Capture the cell that displays the provided text and extract its (X, Y) central coordinate. 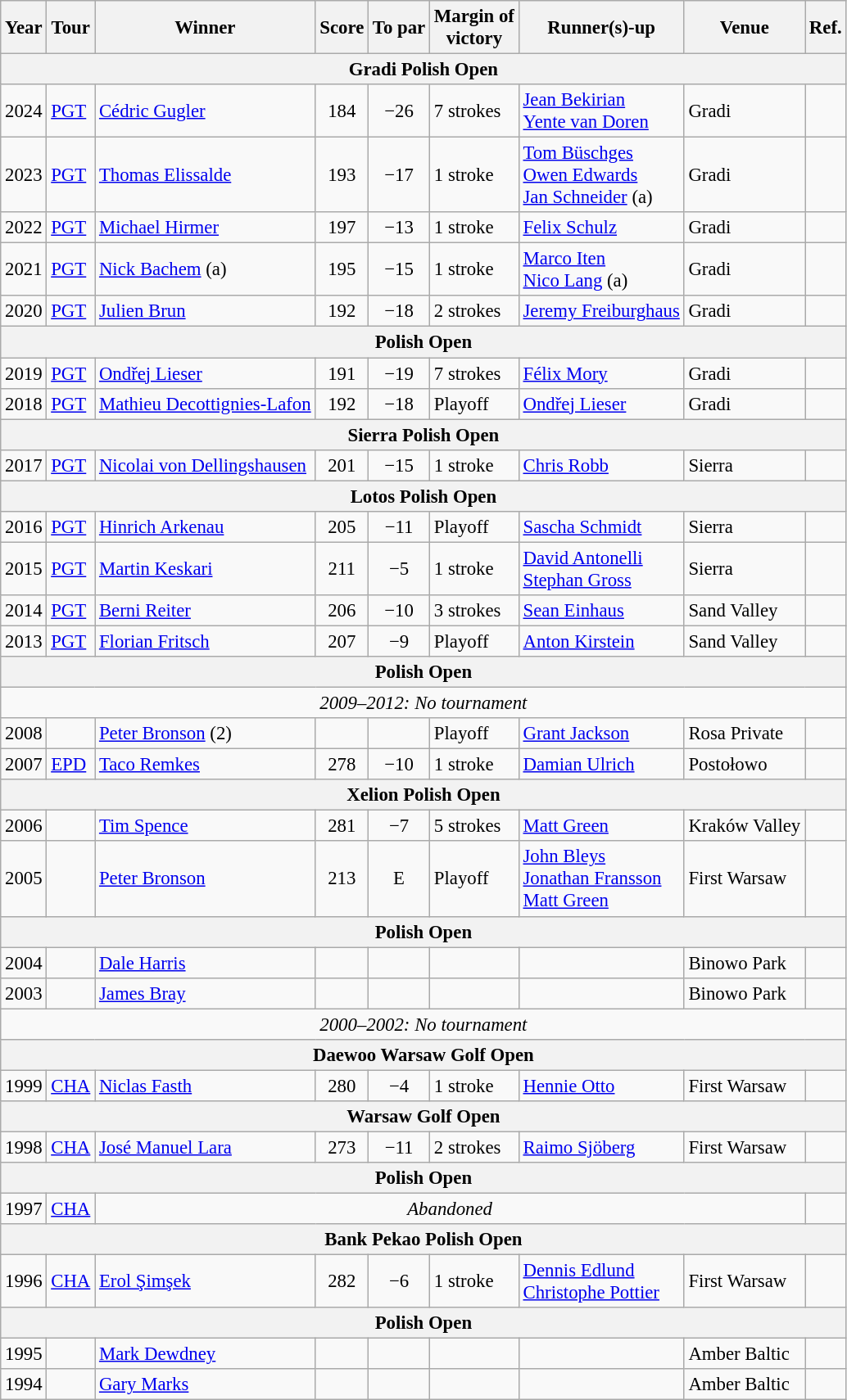
Michael Hirmer (205, 228)
−5 (400, 568)
184 (342, 111)
2014 (24, 611)
2024 (24, 111)
191 (342, 373)
Matt Green (601, 826)
Grant Jackson (601, 734)
Chris Robb (601, 465)
Margin ofvictory (475, 28)
James Bray (205, 993)
2017 (24, 465)
Daewoo Warsaw Golf Open (423, 1055)
Bank Pekao Polish Open (423, 1240)
Erol Şimşek (205, 1282)
201 (342, 465)
211 (342, 568)
273 (342, 1147)
−6 (400, 1282)
2008 (24, 734)
207 (342, 641)
Florian Fritsch (205, 641)
Kraków Valley (744, 826)
Tour (70, 28)
−19 (400, 373)
Sierra Polish Open (423, 435)
2006 (24, 826)
Venue (744, 28)
2019 (24, 373)
2023 (24, 175)
−7 (400, 826)
1996 (24, 1282)
−9 (400, 641)
2013 (24, 641)
197 (342, 228)
−13 (400, 228)
5 strokes (475, 826)
Peter Bronson (2) (205, 734)
Score (342, 28)
Martin Keskari (205, 568)
Niclas Fasth (205, 1086)
EPD (70, 765)
Gary Marks (205, 1384)
Anton Kirstein (601, 641)
Thomas Elissalde (205, 175)
1997 (24, 1209)
Postołowo (744, 765)
2018 (24, 404)
Hennie Otto (601, 1086)
1998 (24, 1147)
John Bleys Jonathan Fransson Matt Green (601, 879)
1995 (24, 1354)
Winner (205, 28)
Rosa Private (744, 734)
Raimo Sjöberg (601, 1147)
Damian Ulrich (601, 765)
2009–2012: No tournament (423, 703)
David Antonelli Stephan Gross (601, 568)
To par (400, 28)
Xelion Polish Open (423, 795)
Runner(s)-up (601, 28)
2022 (24, 228)
Jeremy Freiburghaus (601, 312)
Ref. (826, 28)
Lotos Polish Open (423, 496)
Felix Schulz (601, 228)
Berni Reiter (205, 611)
2007 (24, 765)
E (400, 879)
Dennis Edlund Christophe Pottier (601, 1282)
2020 (24, 312)
3 strokes (475, 611)
José Manuel Lara (205, 1147)
Nick Bachem (a) (205, 270)
2000–2002: No tournament (423, 1024)
Year (24, 28)
−4 (400, 1086)
Jean Bekirian Yente van Doren (601, 111)
Abandoned (451, 1209)
281 (342, 826)
206 (342, 611)
−17 (400, 175)
Mathieu Decottignies-Lafon (205, 404)
Peter Bronson (205, 879)
Marco Iten Nico Lang (a) (601, 270)
Hinrich Arkenau (205, 527)
Taco Remkes (205, 765)
2003 (24, 993)
Félix Mory (601, 373)
Gradi Polish Open (423, 70)
2015 (24, 568)
2004 (24, 963)
2005 (24, 879)
193 (342, 175)
Julien Brun (205, 312)
Tom Büschges Owen Edwards Jan Schneider (a) (601, 175)
195 (342, 270)
280 (342, 1086)
Dale Harris (205, 963)
278 (342, 765)
Nicolai von Dellingshausen (205, 465)
213 (342, 879)
1999 (24, 1086)
Sascha Schmidt (601, 527)
1994 (24, 1384)
2021 (24, 270)
Warsaw Golf Open (423, 1117)
−26 (400, 111)
Tim Spence (205, 826)
282 (342, 1282)
Mark Dewdney (205, 1354)
2016 (24, 527)
Cédric Gugler (205, 111)
Sean Einhaus (601, 611)
205 (342, 527)
